Scan for the cell matching the given text and deliver its (x, y) coordinate at center. 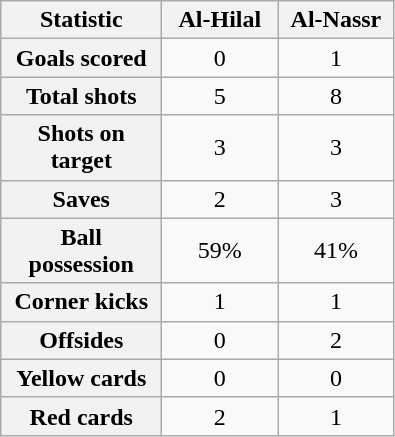
Shots on target (82, 148)
5 (220, 96)
Al-Hilal (220, 20)
Statistic (82, 20)
Total shots (82, 96)
Al-Nassr (336, 20)
Offsides (82, 340)
Ball possession (82, 250)
Yellow cards (82, 378)
Saves (82, 199)
Goals scored (82, 58)
Red cards (82, 416)
8 (336, 96)
41% (336, 250)
59% (220, 250)
Corner kicks (82, 302)
